Identify which cell holds the provided text, then report its (x, y) central coordinate. 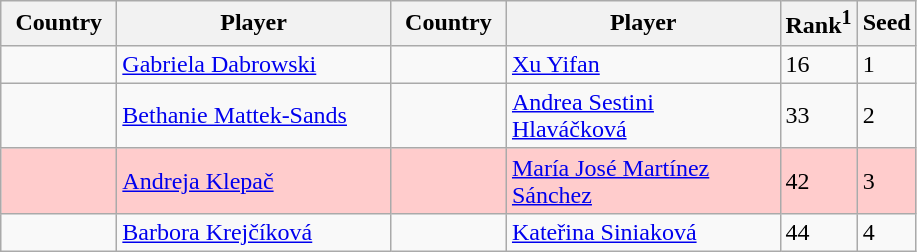
44 (818, 232)
Barbora Krejčíková (254, 232)
Kateřina Siniaková (643, 232)
María José Martínez Sánchez (643, 180)
1 (886, 64)
Gabriela Dabrowski (254, 64)
Bethanie Mattek-Sands (254, 116)
4 (886, 232)
Rank1 (818, 24)
Andrea Sestini Hlaváčková (643, 116)
16 (818, 64)
33 (818, 116)
Andreja Klepač (254, 180)
3 (886, 180)
42 (818, 180)
Xu Yifan (643, 64)
2 (886, 116)
Seed (886, 24)
